Find where the given text appears and provide that cell's center as [x, y] coordinate. 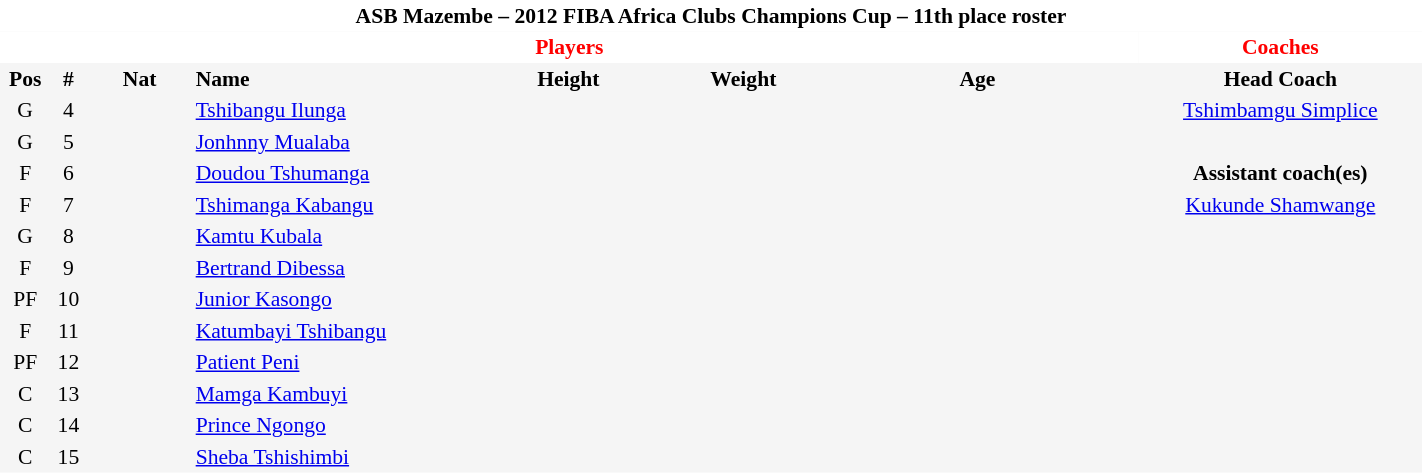
Sheba Tshishimbi [330, 457]
Bertrand Dibessa [330, 268]
Nat [139, 79]
Kamtu Kubala [330, 236]
ASB Mazembe – 2012 FIBA Africa Clubs Champions Cup – 11th place roster [711, 16]
Tshimanga Kabangu [330, 205]
Height [568, 79]
14 [68, 426]
Coaches [1280, 48]
Head Coach [1280, 79]
4 [68, 110]
Pos [25, 79]
Age [978, 79]
Prince Ngongo [330, 426]
Players [570, 48]
Jonhnny Mualaba [330, 142]
5 [68, 142]
11 [68, 331]
Name [330, 79]
8 [68, 236]
Patient Peni [330, 362]
13 [68, 394]
Katumbayi Tshibangu [330, 331]
6 [68, 174]
Doudou Tshumanga [330, 174]
7 [68, 205]
Mamga Kambuyi [330, 394]
Kukunde Shamwange [1280, 205]
Junior Kasongo [330, 300]
Weight [744, 79]
12 [68, 362]
# [68, 79]
10 [68, 300]
9 [68, 268]
Tshibangu Ilunga [330, 110]
Tshimbamgu Simplice [1280, 110]
Assistant coach(es) [1280, 174]
15 [68, 457]
